Search for the cell housing the specified text and yield its [X, Y] center coordinate. 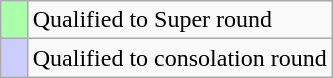
Qualified to consolation round [180, 58]
Qualified to Super round [180, 20]
